For the text-containing cell, return its midpoint in (x, y) coordinate format. 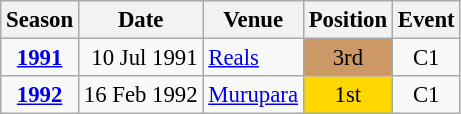
10 Jul 1991 (140, 58)
Position (348, 20)
Event (426, 20)
1991 (40, 58)
3rd (348, 58)
Reals (253, 58)
Venue (253, 20)
Murupara (253, 95)
Season (40, 20)
Date (140, 20)
1st (348, 95)
16 Feb 1992 (140, 95)
1992 (40, 95)
